Extract the [x, y] coordinate from the center of the cell holding the provided text.  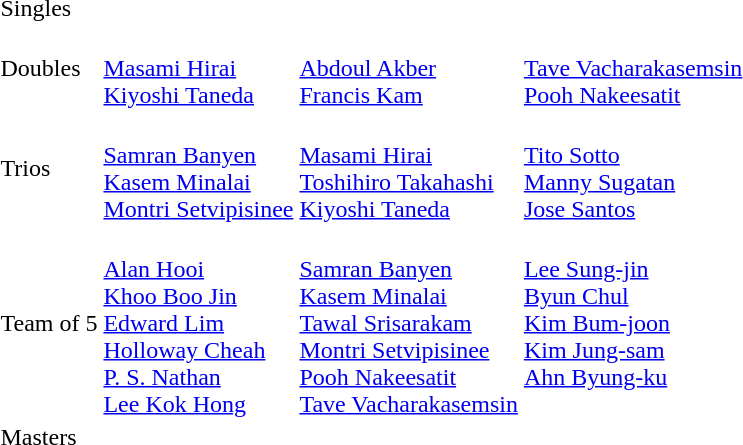
Samran BanyenKasem MinalaiTawal SrisarakamMontri SetvipisineePooh NakeesatitTave Vacharakasemsin [408, 323]
Masami HiraiKiyoshi Taneda [198, 68]
Samran BanyenKasem MinalaiMontri Setvipisinee [198, 168]
Alan HooiKhoo Boo JinEdward LimHolloway CheahP. S. NathanLee Kok Hong [198, 323]
Tave VacharakasemsinPooh Nakeesatit [632, 68]
Masami HiraiToshihiro TakahashiKiyoshi Taneda [408, 168]
Abdoul AkberFrancis Kam [408, 68]
Lee Sung-jinByun ChulKim Bum-joonKim Jung-samAhn Byung-ku [632, 323]
Tito SottoManny SugatanJose Santos [632, 168]
